Return the [X, Y] coordinate for the center point of the cell that contains the specified text.  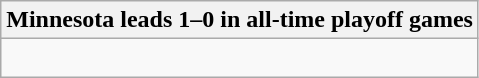
Minnesota leads 1–0 in all-time playoff games [240, 20]
